Provide the [X, Y] coordinate of the cell's center where the given text is located.  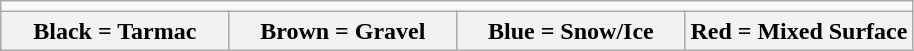
Blue = Snow/Ice [571, 31]
Black = Tarmac [115, 31]
Brown = Gravel [343, 31]
Red = Mixed Surface [799, 31]
